Pinpoint the cell where the given text exists, returning its [X, Y] midpoint coordinate. 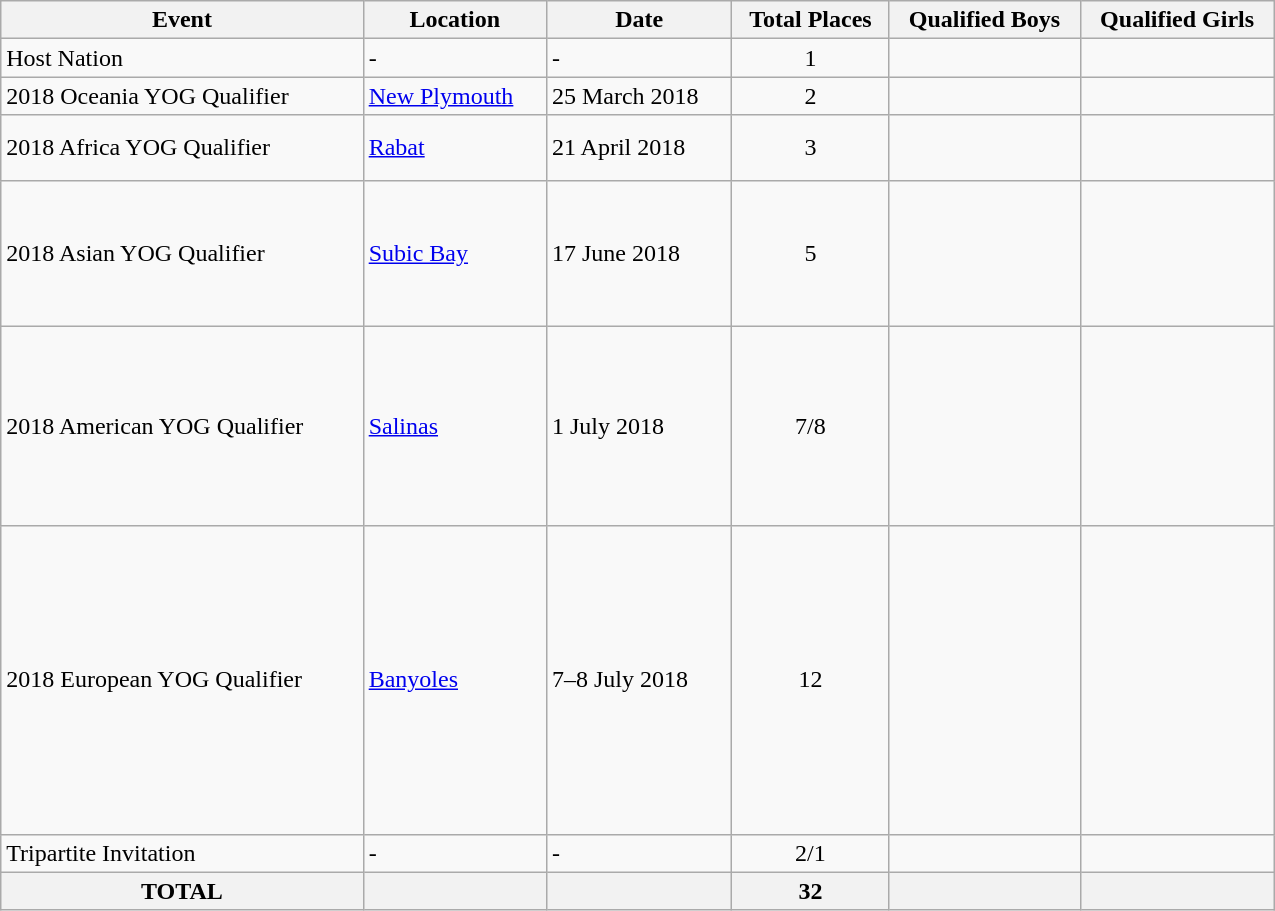
5 [810, 253]
2018 Asian YOG Qualifier [182, 253]
Total Places [810, 20]
21 April 2018 [639, 148]
Salinas [454, 426]
32 [810, 891]
7/8 [810, 426]
Location [454, 20]
25 March 2018 [639, 96]
7–8 July 2018 [639, 680]
Subic Bay [454, 253]
17 June 2018 [639, 253]
Event [182, 20]
Tripartite Invitation [182, 853]
2 [810, 96]
New Plymouth [454, 96]
2/1 [810, 853]
1 [810, 58]
3 [810, 148]
Qualified Girls [1177, 20]
2018 American YOG Qualifier [182, 426]
Date [639, 20]
Qualified Boys [984, 20]
2018 Africa YOG Qualifier [182, 148]
Rabat [454, 148]
12 [810, 680]
2018 European YOG Qualifier [182, 680]
Host Nation [182, 58]
1 July 2018 [639, 426]
Banyoles [454, 680]
TOTAL [182, 891]
2018 Oceania YOG Qualifier [182, 96]
